Search for the cell housing the specified text and yield its [X, Y] center coordinate. 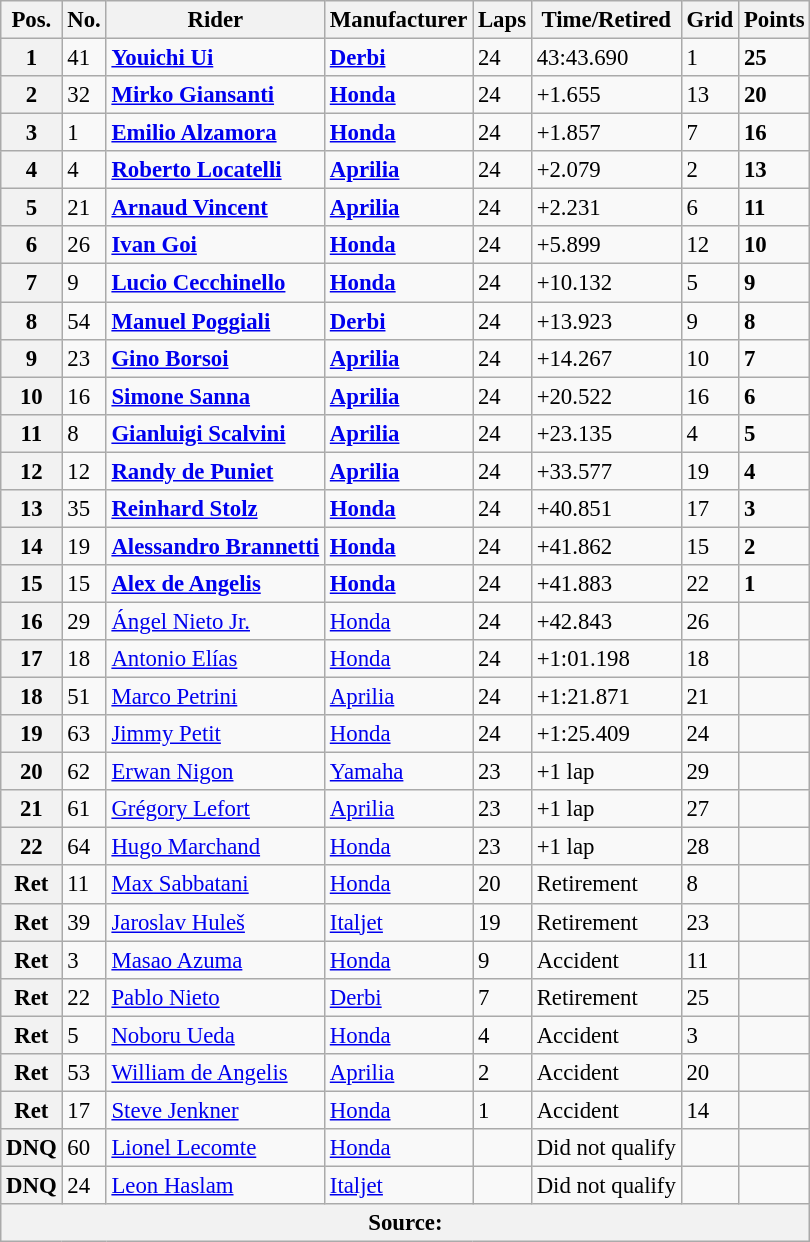
Simone Sanna [215, 396]
William de Angelis [215, 1073]
Lucio Cecchinello [215, 283]
Pos. [32, 20]
53 [84, 1073]
35 [84, 509]
+1.857 [606, 133]
+14.267 [606, 358]
Hugo Marchand [215, 847]
+42.843 [606, 621]
+1:01.198 [606, 659]
39 [84, 922]
Grid [710, 20]
Ángel Nieto Jr. [215, 621]
Source: [406, 1223]
+10.132 [606, 283]
+2.079 [606, 170]
Erwan Nigon [215, 772]
+33.577 [606, 471]
63 [84, 734]
Rider [215, 20]
54 [84, 321]
Roberto Locatelli [215, 170]
Masao Azuma [215, 960]
+41.862 [606, 546]
Jimmy Petit [215, 734]
Alessandro Brannetti [215, 546]
Points [774, 20]
Laps [502, 20]
Time/Retired [606, 20]
Emilio Alzamora [215, 133]
Leon Haslam [215, 1185]
+1:21.871 [606, 697]
32 [84, 95]
Steve Jenkner [215, 1110]
Manuel Poggiali [215, 321]
Youichi Ui [215, 58]
Marco Petrini [215, 697]
+23.135 [606, 433]
No. [84, 20]
Randy de Puniet [215, 471]
Manufacturer [398, 20]
64 [84, 847]
43:43.690 [606, 58]
+20.522 [606, 396]
+41.883 [606, 584]
Ivan Goi [215, 245]
Yamaha [398, 772]
+40.851 [606, 509]
62 [84, 772]
60 [84, 1148]
+1:25.409 [606, 734]
Antonio Elías [215, 659]
41 [84, 58]
+1.655 [606, 95]
Gino Borsoi [215, 358]
Pablo Nieto [215, 997]
Arnaud Vincent [215, 208]
27 [710, 809]
51 [84, 697]
+2.231 [606, 208]
Gianluigi Scalvini [215, 433]
Alex de Angelis [215, 584]
Lionel Lecomte [215, 1148]
Reinhard Stolz [215, 509]
Max Sabbatani [215, 885]
+13.923 [606, 321]
28 [710, 847]
61 [84, 809]
Grégory Lefort [215, 809]
+5.899 [606, 245]
Noboru Ueda [215, 1035]
Jaroslav Huleš [215, 922]
Mirko Giansanti [215, 95]
